Detect which cell encompasses the target text, then output its [X, Y] center coordinate. 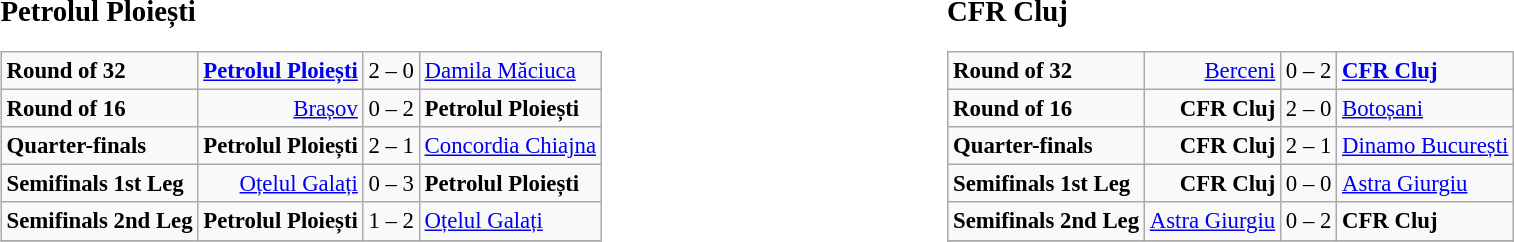
Damila Măciuca [510, 71]
0 – 3 [391, 184]
Botoșani [1426, 109]
Dinamo București [1426, 146]
Brașov [280, 109]
Concordia Chiajna [510, 146]
Berceni [1212, 71]
0 – 0 [1309, 184]
1 – 2 [391, 221]
